Return the (x, y) coordinate for the center point of the cell that contains the specified text.  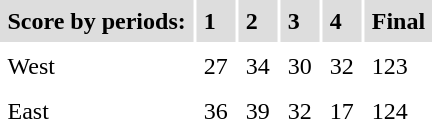
Final (398, 21)
30 (300, 66)
123 (398, 66)
3 (300, 21)
27 (216, 66)
West (96, 66)
34 (258, 66)
Score by periods: (96, 21)
2 (258, 21)
32 (342, 66)
1 (216, 21)
4 (342, 21)
